Determine the (x, y) coordinate at the center of the cell enclosing the given text.  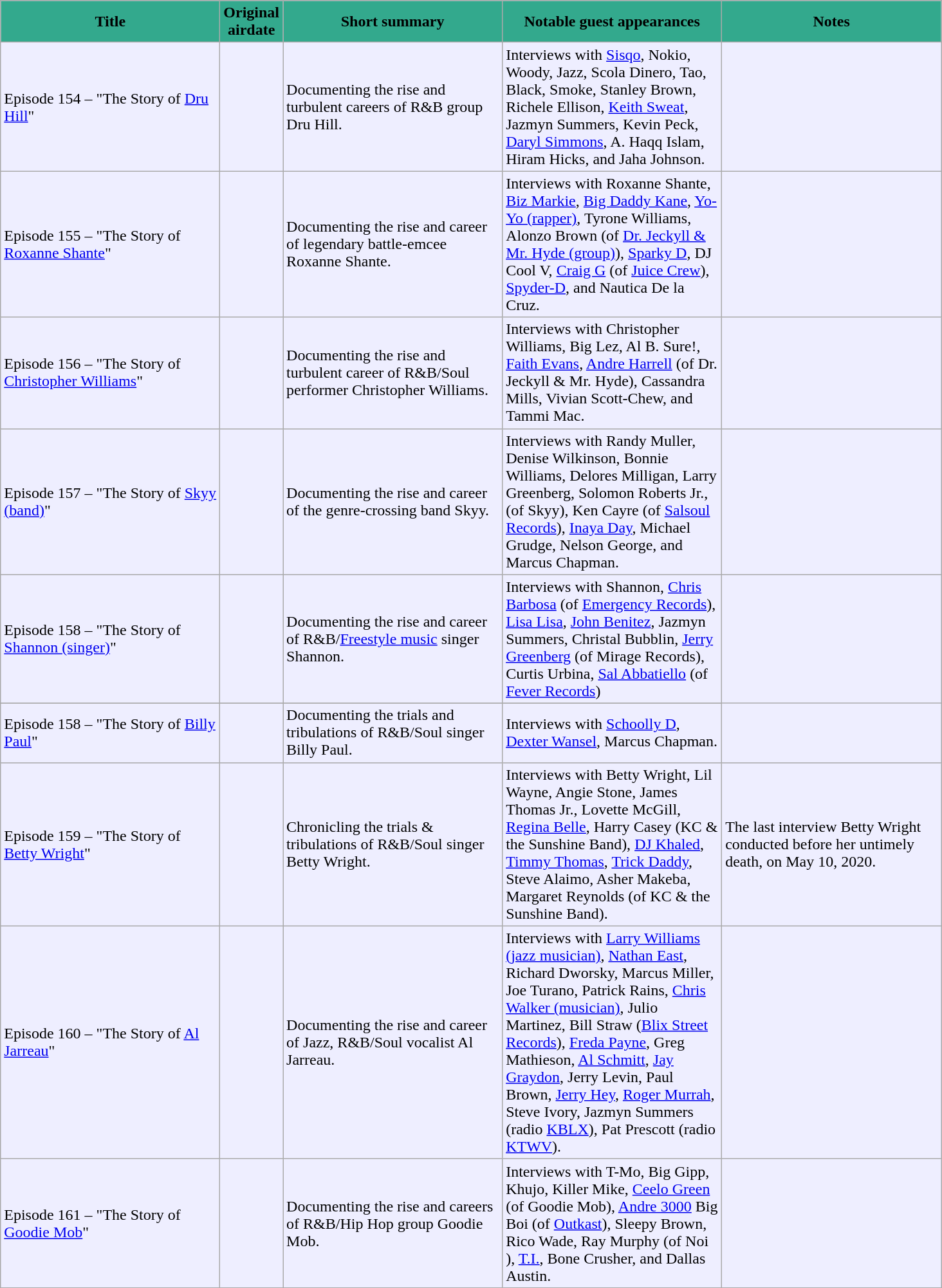
Documenting the rise and turbulent careers of R&B group Dru Hill. (392, 107)
Documenting the rise and careers of R&B/Hip Hop group Goodie Mob. (392, 1223)
Episode 159 – "The Story of Betty Wright" (111, 844)
Episode 156 – "The Story of Christopher Williams" (111, 373)
Short summary (392, 22)
Original airdate (252, 22)
Documenting the rise and career of R&B/Freestyle music singer Shannon. (392, 639)
Interviews with Schoolly D, Dexter Wansel, Marcus Chapman. (613, 733)
Episode 160 – "The Story of Al Jarreau" (111, 1042)
Episode 161 – "The Story of Goodie Mob" (111, 1223)
Documenting the trials and tribulations of R&B/Soul singer Billy Paul. (392, 733)
Notes (831, 22)
Documenting the rise and career of Jazz, R&B/Soul vocalist Al Jarreau. (392, 1042)
Episode 157 – "The Story of Skyy (band)" (111, 502)
Episode 154 – "The Story of Dru Hill" (111, 107)
Episode 158 – "The Story of Billy Paul" (111, 733)
Documenting the rise and career of the genre-crossing band Skyy. (392, 502)
Documenting the rise and career of legendary battle-emcee Roxanne Shante. (392, 244)
The last interview Betty Wright conducted before her untimely death, on May 10, 2020. (831, 844)
Notable guest appearances (613, 22)
Episode 158 – "The Story of Shannon (singer)" (111, 639)
Documenting the rise and turbulent career of R&B/Soul performer Christopher Williams. (392, 373)
Episode 155 – "The Story of Roxanne Shante" (111, 244)
Chronicling the trials & tribulations of R&B/Soul singer Betty Wright. (392, 844)
Title (111, 22)
